Locate the cell with the specified text and output its (X, Y) center coordinate. 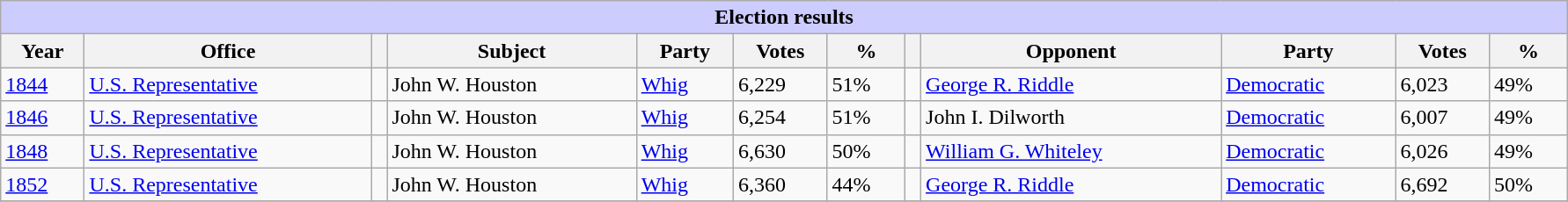
1848 (42, 151)
1852 (42, 184)
Subject (512, 51)
Office (228, 51)
6,026 (1443, 151)
Year (42, 51)
44% (866, 184)
6,007 (1443, 118)
6,229 (780, 84)
Election results (785, 18)
1846 (42, 118)
William G. Whiteley (1072, 151)
John I. Dilworth (1072, 118)
6,692 (1443, 184)
6,360 (780, 184)
6,254 (780, 118)
Opponent (1072, 51)
1844 (42, 84)
6,630 (780, 151)
6,023 (1443, 84)
